Return the [x, y] coordinate for the center point of the cell that contains the specified text.  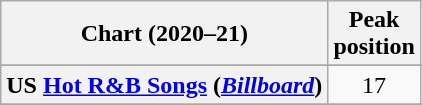
Chart (2020–21) [164, 34]
17 [374, 85]
Peakposition [374, 34]
US Hot R&B Songs (Billboard) [164, 85]
